Locate the cell with the specified text and output its (x, y) center coordinate. 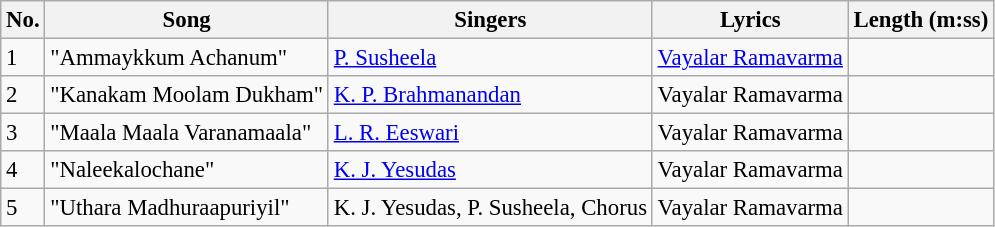
"Maala Maala Varanamaala" (187, 133)
Singers (490, 20)
K. J. Yesudas (490, 170)
K. J. Yesudas, P. Susheela, Chorus (490, 208)
Length (m:ss) (920, 20)
5 (23, 208)
P. Susheela (490, 58)
L. R. Eeswari (490, 133)
4 (23, 170)
1 (23, 58)
"Ammaykkum Achanum" (187, 58)
Lyrics (750, 20)
"Uthara Madhuraapuriyil" (187, 208)
No. (23, 20)
2 (23, 95)
Song (187, 20)
"Kanakam Moolam Dukham" (187, 95)
K. P. Brahmanandan (490, 95)
3 (23, 133)
"Naleekalochane" (187, 170)
